Return [X, Y] of the center of cell containing provided text 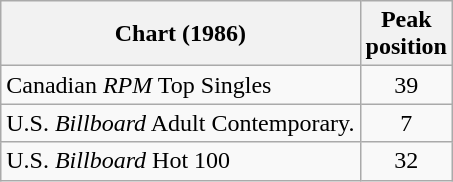
7 [406, 123]
Canadian RPM Top Singles [180, 85]
32 [406, 161]
Peakposition [406, 34]
U.S. Billboard Hot 100 [180, 161]
U.S. Billboard Adult Contemporary. [180, 123]
Chart (1986) [180, 34]
39 [406, 85]
